Pinpoint the cell where the given text exists, returning its [X, Y] midpoint coordinate. 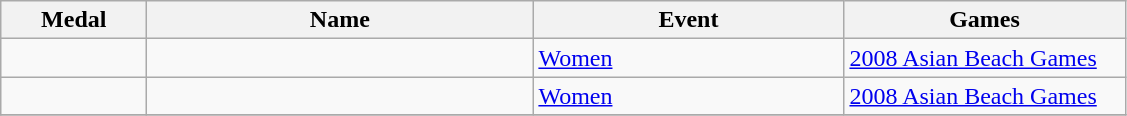
Event [688, 20]
Name [340, 20]
Games [984, 20]
Medal [74, 20]
